Detect which cell encompasses the target text, then output its (x, y) center coordinate. 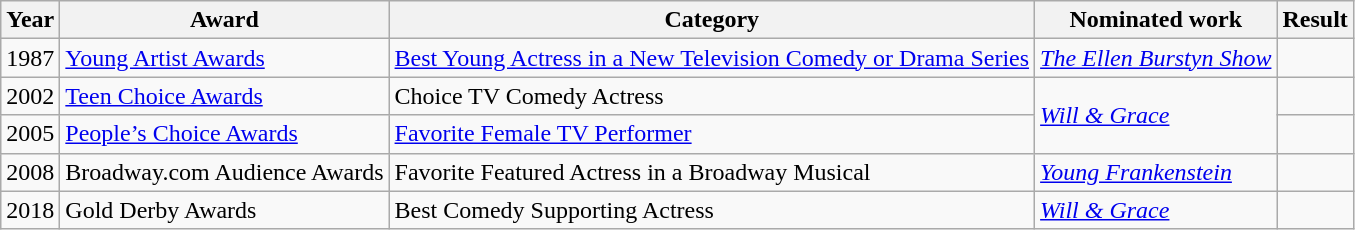
Young Artist Awards (224, 58)
Best Comedy Supporting Actress (712, 210)
The Ellen Burstyn Show (1156, 58)
Favorite Female TV Performer (712, 134)
Teen Choice Awards (224, 96)
Best Young Actress in a New Television Comedy or Drama Series (712, 58)
Broadway.com Audience Awards (224, 172)
1987 (30, 58)
2018 (30, 210)
Nominated work (1156, 20)
Award (224, 20)
People’s Choice Awards (224, 134)
Gold Derby Awards (224, 210)
Choice TV Comedy Actress (712, 96)
2002 (30, 96)
2005 (30, 134)
Result (1315, 20)
Category (712, 20)
2008 (30, 172)
Favorite Featured Actress in a Broadway Musical (712, 172)
Young Frankenstein (1156, 172)
Year (30, 20)
